Capture the cell that displays the provided text and extract its [X, Y] central coordinate. 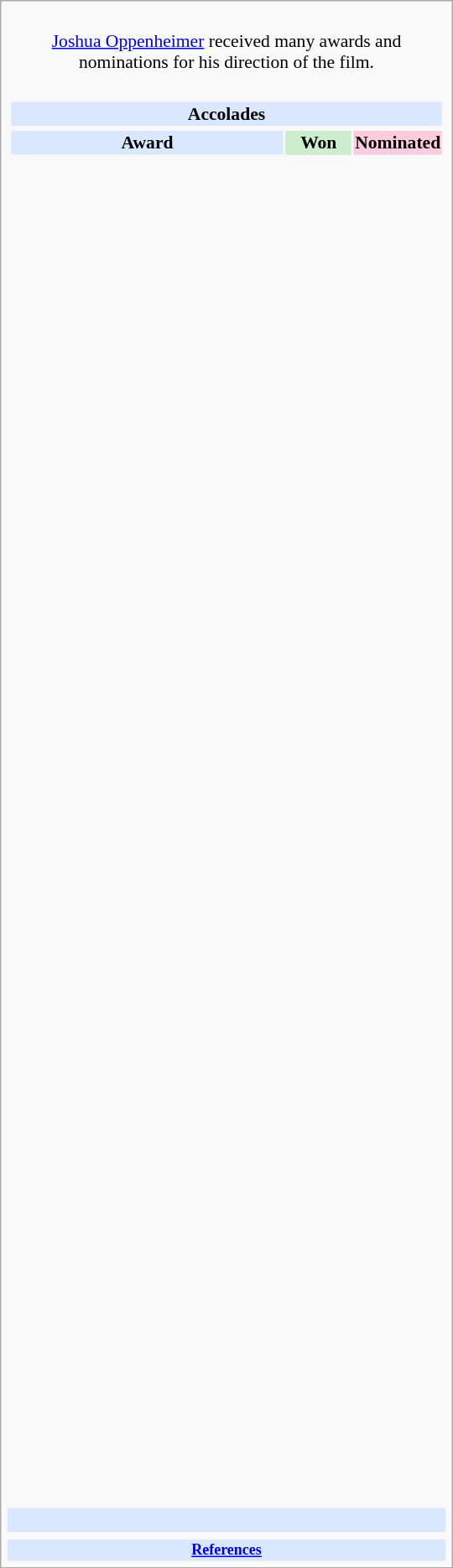
Award [147, 143]
Nominated [398, 143]
Joshua Oppenheimer received many awards and nominations for his direction of the film. [226, 41]
References [226, 1550]
Won [319, 143]
Accolades Award Won Nominated [226, 791]
Accolades [226, 113]
